Return the (x, y) coordinate for the center point of the cell that contains the specified text.  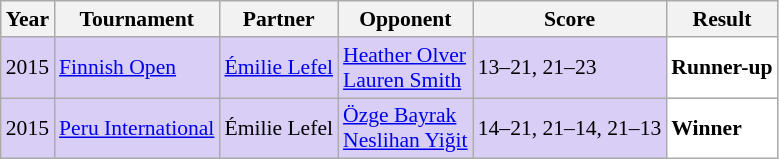
14–21, 21–14, 21–13 (570, 128)
Özge Bayrak Neslihan Yiğit (406, 128)
Year (28, 19)
Heather Olver Lauren Smith (406, 68)
13–21, 21–23 (570, 68)
Opponent (406, 19)
Tournament (136, 19)
Result (722, 19)
Peru International (136, 128)
Partner (278, 19)
Winner (722, 128)
Runner-up (722, 68)
Finnish Open (136, 68)
Score (570, 19)
